Detect which cell encompasses the target text, then output its [x, y] center coordinate. 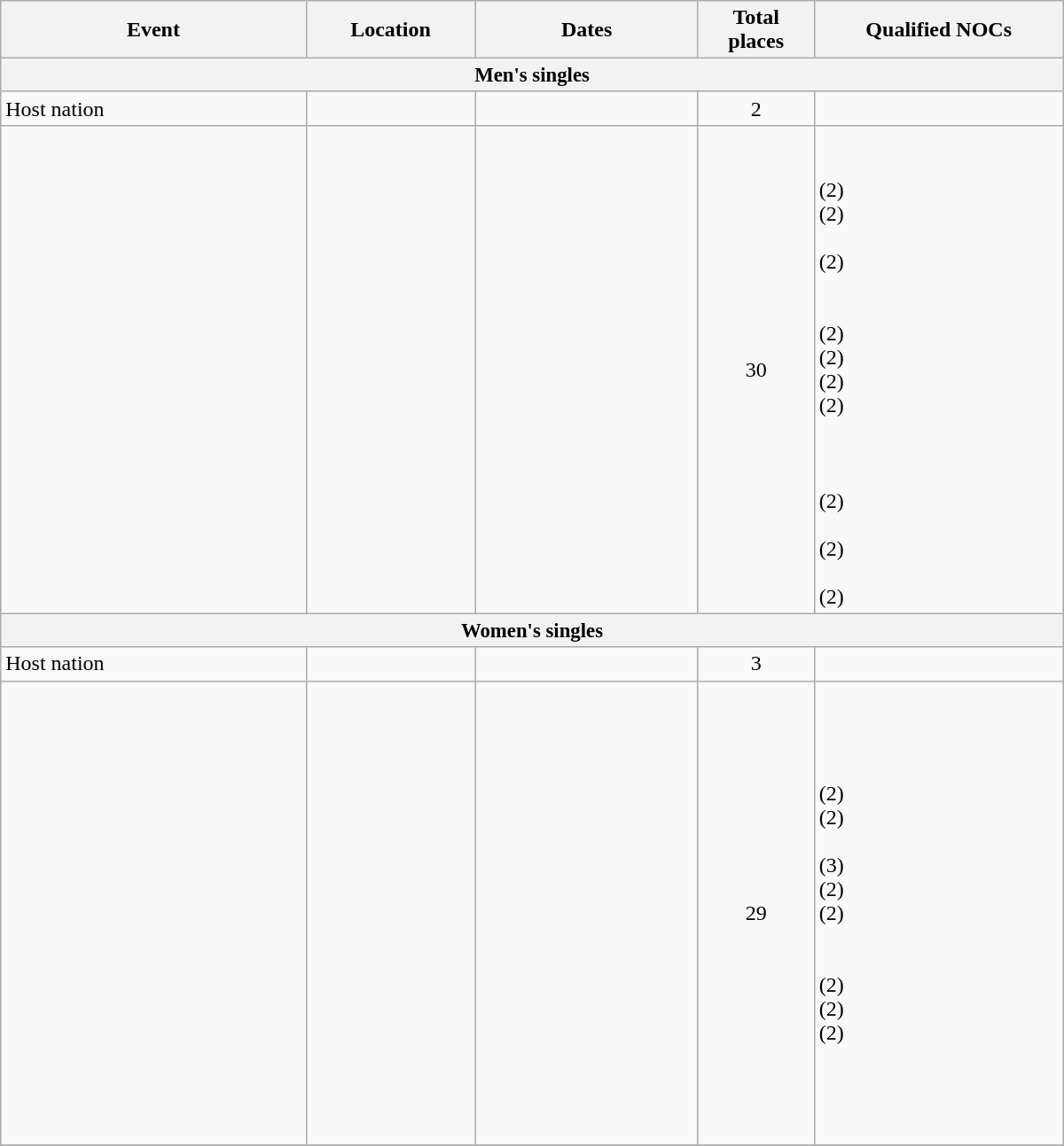
Location [390, 30]
(2) (2) (3) (2) (2) (2) (2) (2) [938, 913]
(2) (2) (2) (2) (2) (2) (2) (2) (2) (2) [938, 369]
Women's singles [532, 631]
Total places [755, 30]
29 [755, 913]
Dates [587, 30]
3 [755, 664]
30 [755, 369]
2 [755, 108]
Event [153, 30]
Qualified NOCs [938, 30]
Men's singles [532, 75]
